Return [X, Y] of the center of cell containing provided text 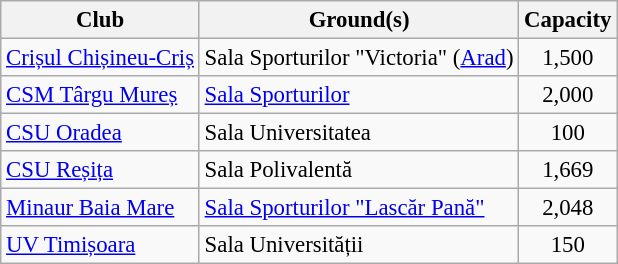
Sala Polivalentă [359, 170]
Sala Sporturilor [359, 95]
Ground(s) [359, 20]
150 [568, 245]
2,048 [568, 208]
2,000 [568, 95]
Minaur Baia Mare [100, 208]
1,669 [568, 170]
Club [100, 20]
Capacity [568, 20]
UV Timișoara [100, 245]
100 [568, 133]
Sala Sporturilor "Lascăr Pană" [359, 208]
1,500 [568, 58]
CSU Oradea [100, 133]
Crișul Chișineu-Criș [100, 58]
Sala Universității [359, 245]
Sala Universitatea [359, 133]
CSM Târgu Mureș [100, 95]
Sala Sporturilor "Victoria" (Arad) [359, 58]
CSU Reșița [100, 170]
